Locate the cell with the specified text and output its [x, y] center coordinate. 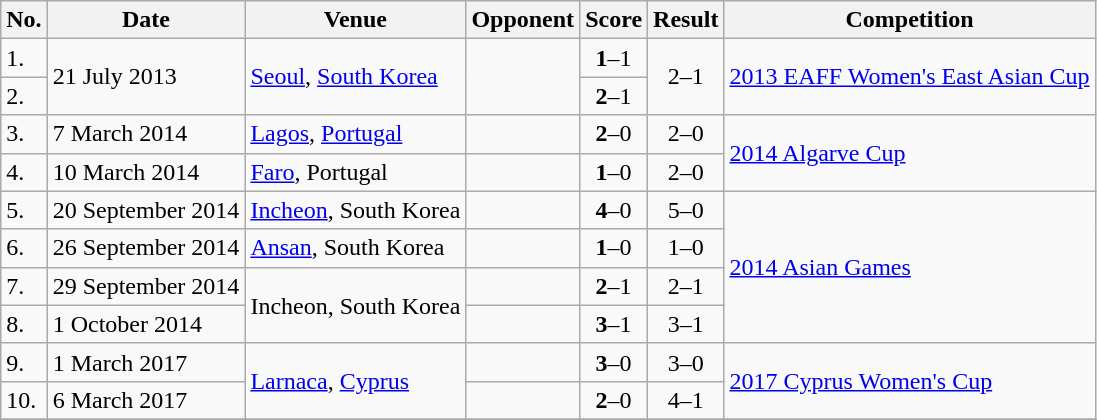
8. [24, 324]
26 September 2014 [146, 248]
Faro, Portugal [356, 172]
1. [24, 58]
4–1 [686, 400]
10. [24, 400]
5–0 [686, 210]
2. [24, 96]
Score [614, 20]
Competition [910, 20]
1–1 [614, 58]
6 March 2017 [146, 400]
Date [146, 20]
Venue [356, 20]
10 March 2014 [146, 172]
1 October 2014 [146, 324]
Lagos, Portugal [356, 134]
29 September 2014 [146, 286]
4. [24, 172]
Ansan, South Korea [356, 248]
2013 EAFF Women's East Asian Cup [910, 77]
3. [24, 134]
Larnaca, Cyprus [356, 381]
Opponent [523, 20]
20 September 2014 [146, 210]
2017 Cyprus Women's Cup [910, 381]
21 July 2013 [146, 77]
No. [24, 20]
6. [24, 248]
4–0 [614, 210]
1 March 2017 [146, 362]
7. [24, 286]
7 March 2014 [146, 134]
2014 Algarve Cup [910, 153]
5. [24, 210]
Result [686, 20]
2014 Asian Games [910, 267]
9. [24, 362]
Seoul, South Korea [356, 77]
